Determine the [X, Y] coordinate at the center of the cell enclosing the given text.  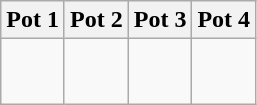
Pot 3 [160, 20]
Pot 2 [96, 20]
Pot 1 [33, 20]
Pot 4 [224, 20]
